Scan for the cell matching the given text and deliver its [X, Y] coordinate at center. 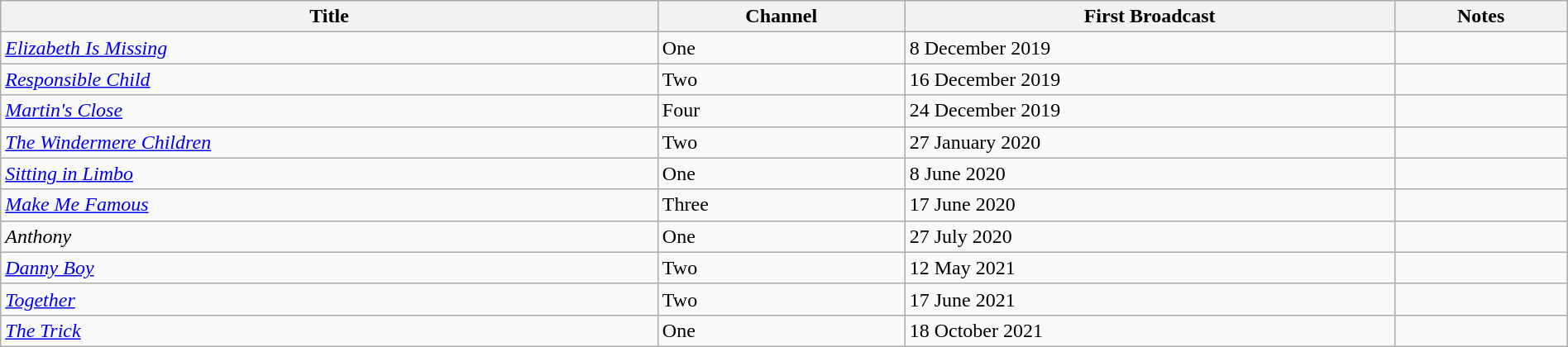
Title [329, 17]
Danny Boy [329, 268]
8 December 2019 [1150, 48]
Three [781, 205]
24 December 2019 [1150, 111]
Together [329, 299]
18 October 2021 [1150, 330]
17 June 2020 [1150, 205]
27 July 2020 [1150, 236]
16 December 2019 [1150, 79]
Notes [1480, 17]
Elizabeth Is Missing [329, 48]
27 January 2020 [1150, 142]
17 June 2021 [1150, 299]
Make Me Famous [329, 205]
First Broadcast [1150, 17]
Sitting in Limbo [329, 173]
8 June 2020 [1150, 173]
The Windermere Children [329, 142]
Anthony [329, 236]
The Trick [329, 330]
Four [781, 111]
Martin's Close [329, 111]
Channel [781, 17]
12 May 2021 [1150, 268]
Responsible Child [329, 79]
